Capture the cell that displays the provided text and extract its [x, y] central coordinate. 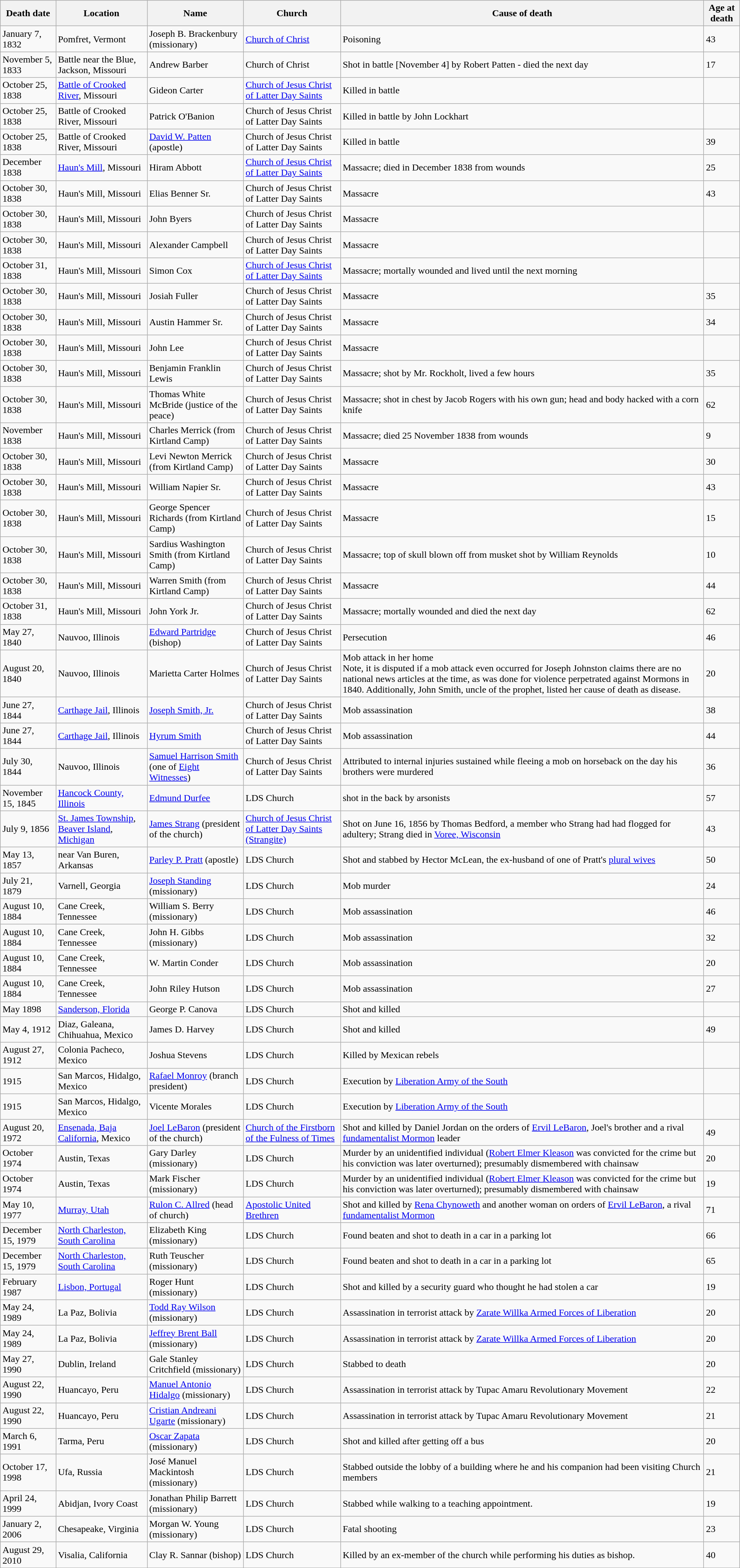
9 [722, 436]
Ensenada, Baja California, Mexico [101, 1132]
Name [195, 13]
James Strang (president of the church) [195, 829]
38 [722, 710]
Benjamin Franklin Lewis [195, 373]
Cristian Andreani Ugarte (missionary) [195, 1415]
July 21, 1879 [28, 886]
Jeffrey Brent Ball (missionary) [195, 1339]
John York Jr. [195, 612]
Mark Fischer (missionary) [195, 1184]
Poisoning [522, 39]
Sardius Washington Smith (from Kirtland Camp) [195, 555]
Tarma, Peru [101, 1441]
Pomfret, Vermont [101, 39]
John Riley Hutson [195, 989]
71 [722, 1210]
February 1987 [28, 1287]
Thomas White McBride (justice of the peace) [195, 405]
50 [722, 860]
Simon Cox [195, 271]
Levi Newton Merrick (from Kirtland Camp) [195, 461]
Massacre; mortally wounded and lived until the next morning [522, 271]
Roger Hunt (missionary) [195, 1287]
Joseph Smith, Jr. [195, 710]
Location [101, 13]
Battle near the Blue, Jackson, Missouri [101, 65]
Killed by Mexican rebels [522, 1055]
Shot and stabbed by Hector McLean, the ex-husband of one of Pratt's plural wives [522, 860]
Edmund Durfee [195, 797]
66 [722, 1236]
Church of Jesus Christ of Latter Day Saints (Strangite) [292, 829]
April 24, 1999 [28, 1503]
July 9, 1856 [28, 829]
Massacre; died in December 1838 from wounds [522, 168]
Mob murder [522, 886]
Gale Stanley Critchfield (missionary) [195, 1364]
Varnell, Georgia [101, 886]
Killed in battle by John Lockhart [522, 116]
Patrick O'Banion [195, 116]
Massacre; shot by Mr. Rockholt, lived a few hours [522, 373]
Attributed to internal injuries sustained while fleeing a mob on horseback on the day his brothers were murdered [522, 767]
Fatal shooting [522, 1529]
Abidjan, Ivory Coast [101, 1503]
Massacre; shot in chest by Jacob Rogers with his own gun; head and body hacked with a corn knife [522, 405]
40 [722, 1555]
Joshua Stevens [195, 1055]
St. James Township, Beaver Island, Michigan [101, 829]
George Spencer Richards (from Kirtland Camp) [195, 518]
Austin Hammer Sr. [195, 322]
Colonia Pacheco, Mexico [101, 1055]
34 [722, 322]
65 [722, 1261]
José Manuel Mackintosh (missionary) [195, 1472]
Shot and killed by Daniel Jordan on the orders of Ervil LeBaron, Joel's brother and a rival fundamentalist Mormon leader [522, 1132]
Age at death [722, 13]
Shot in battle [November 4] by Robert Patten - died the next day [522, 65]
Persecution [522, 637]
Chesapeake, Virginia [101, 1529]
Church [292, 13]
57 [722, 797]
Hyrum Smith [195, 736]
Joseph Standing (missionary) [195, 886]
May 13, 1857 [28, 860]
Edward Partridge (bishop) [195, 637]
August 20, 1972 [28, 1132]
Stabbed outside the lobby of a building where he and his companion had been visiting Church members [522, 1472]
Visalia, California [101, 1555]
Clay R. Sannar (bishop) [195, 1555]
Sanderson, Florida [101, 1009]
Hiram Abbott [195, 168]
Death date [28, 13]
Andrew Barber [195, 65]
Elizabeth King (missionary) [195, 1236]
John Lee [195, 348]
Josiah Fuller [195, 296]
23 [722, 1529]
January 7, 1832 [28, 39]
Joel LeBaron (president of the church) [195, 1132]
Ruth Teuscher (missionary) [195, 1261]
Diaz, Galeana, Chihuahua, Mexico [101, 1029]
Shot and killed by Rena Chynoweth and another woman on orders of Ervil LeBaron, a rival fundamentalist Mormon [522, 1210]
32 [722, 937]
Marietta Carter Holmes [195, 673]
27 [722, 989]
Killed by an ex-member of the church while performing his duties as bishop. [522, 1555]
Jonathan Philip Barrett (missionary) [195, 1503]
Hancock County, Illinois [101, 797]
Warren Smith (from Kirtland Camp) [195, 585]
Rulon C. Allred (head of church) [195, 1210]
10 [722, 555]
May 27, 1990 [28, 1364]
March 6, 1991 [28, 1441]
39 [722, 142]
Shot and killed after getting off a bus [522, 1441]
36 [722, 767]
Dublin, Ireland [101, 1364]
Shot and killed by a security guard who thought he had stolen a car [522, 1287]
Massacre; mortally wounded and died the next day [522, 612]
David W. Patten (apostle) [195, 142]
August 20, 1840 [28, 673]
Shot on June 16, 1856 by Thomas Bedford, a member who Strang had had flogged for adultery; Strang died in Voree, Wisconsin [522, 829]
May 27, 1840 [28, 637]
Ufa, Russia [101, 1472]
15 [722, 518]
James D. Harvey [195, 1029]
Oscar Zapata (missionary) [195, 1441]
William S. Berry (missionary) [195, 911]
William Napier Sr. [195, 487]
Church of the Firstborn of the Fulness of Times [292, 1132]
Massacre; top of skull blown off from musket shot by William Reynolds [522, 555]
Charles Merrick (from Kirtland Camp) [195, 436]
Alexander Campbell [195, 244]
George P. Canova [195, 1009]
Samuel Harrison Smith (one of Eight Witnesses) [195, 767]
May 4, 1912 [28, 1029]
17 [722, 65]
Massacre; died 25 November 1838 from wounds [522, 436]
Murray, Utah [101, 1210]
Manuel Antonio Hidalgo (missionary) [195, 1390]
22 [722, 1390]
Apostolic United Brethren [292, 1210]
January 2, 2006 [28, 1529]
July 30, 1844 [28, 767]
Lisbon, Portugal [101, 1287]
25 [722, 168]
August 27, 1912 [28, 1055]
shot in the back by arsonists [522, 797]
November 15, 1845 [28, 797]
November 5, 1833 [28, 65]
August 29, 2010 [28, 1555]
near Van Buren, Arkansas [101, 860]
Joseph B. Brackenbury (missionary) [195, 39]
24 [722, 886]
May 10, 1977 [28, 1210]
Morgan W. Young (missionary) [195, 1529]
Vicente Morales [195, 1107]
Rafael Monroy (branch president) [195, 1081]
Cause of death [522, 13]
Parley P. Pratt (apostle) [195, 860]
30 [722, 461]
December 1838 [28, 168]
Stabbed to death [522, 1364]
Stabbed while walking to a teaching appointment. [522, 1503]
Gideon Carter [195, 90]
John Byers [195, 219]
Gary Darley (missionary) [195, 1158]
W. Martin Conder [195, 963]
John H. Gibbs (missionary) [195, 937]
Todd Ray Wilson (missionary) [195, 1312]
October 17, 1998 [28, 1472]
Elias Benner Sr. [195, 193]
May 1898 [28, 1009]
November 1838 [28, 436]
